Return [x, y] of the center of cell containing provided text 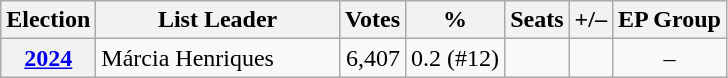
6,407 [372, 58]
List Leader [218, 20]
– [669, 58]
Seats [537, 20]
Election [48, 20]
Votes [372, 20]
+/– [590, 20]
0.2 (#12) [456, 58]
2024 [48, 58]
Márcia Henriques [218, 58]
% [456, 20]
EP Group [669, 20]
